Scan for the cell matching the given text and deliver its [X, Y] coordinate at center. 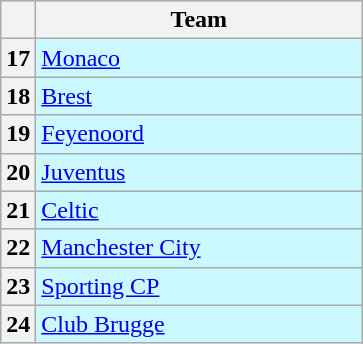
24 [18, 324]
Sporting CP [199, 286]
23 [18, 286]
Monaco [199, 58]
Celtic [199, 210]
Brest [199, 96]
Juventus [199, 172]
20 [18, 172]
21 [18, 210]
19 [18, 134]
Manchester City [199, 248]
18 [18, 96]
22 [18, 248]
Club Brugge [199, 324]
Team [199, 20]
Feyenoord [199, 134]
17 [18, 58]
